Return [x, y] of the center of cell containing provided text 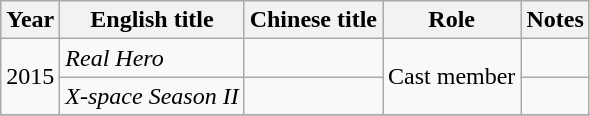
English title [152, 20]
Notes [555, 20]
Year [30, 20]
Role [452, 20]
Chinese title [313, 20]
Real Hero [152, 58]
2015 [30, 77]
X-space Season II [152, 96]
Cast member [452, 77]
